Extract the [x, y] coordinate from the center of the cell holding the provided text.  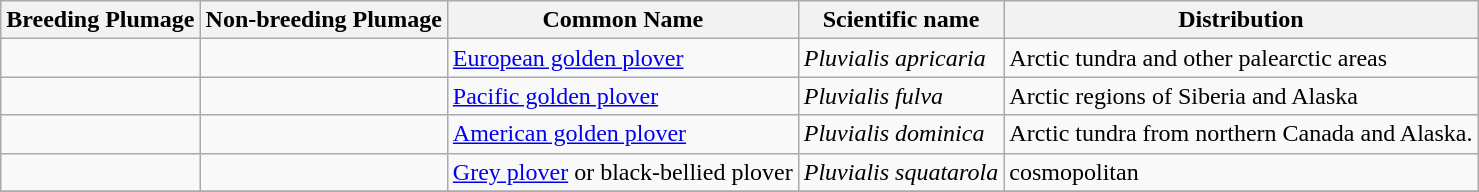
European golden plover [622, 58]
Pluvialis dominica [901, 134]
Scientific name [901, 20]
Arctic tundra and other palearctic areas [1241, 58]
Distribution [1241, 20]
cosmopolitan [1241, 172]
Arctic regions of Siberia and Alaska [1241, 96]
Pacific golden plover [622, 96]
Arctic tundra from northern Canada and Alaska. [1241, 134]
Pluvialis fulva [901, 96]
Breeding Plumage [100, 20]
American golden plover [622, 134]
Non-breeding Plumage [324, 20]
Grey plover or black-bellied plover [622, 172]
Pluvialis squatarola [901, 172]
Common Name [622, 20]
Pluvialis apricaria [901, 58]
